Extract the [x, y] coordinate from the center of the cell holding the provided text.  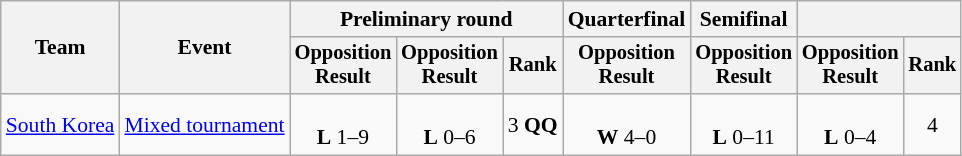
Preliminary round [426, 19]
W 4–0 [627, 124]
L 0–4 [850, 124]
South Korea [60, 124]
Team [60, 48]
Event [204, 48]
Mixed tournament [204, 124]
3 QQ [533, 124]
L 1–9 [344, 124]
L 0–11 [744, 124]
Semifinal [744, 19]
L 0–6 [450, 124]
4 [933, 124]
Quarterfinal [627, 19]
